Search for the cell housing the specified text and yield its (x, y) center coordinate. 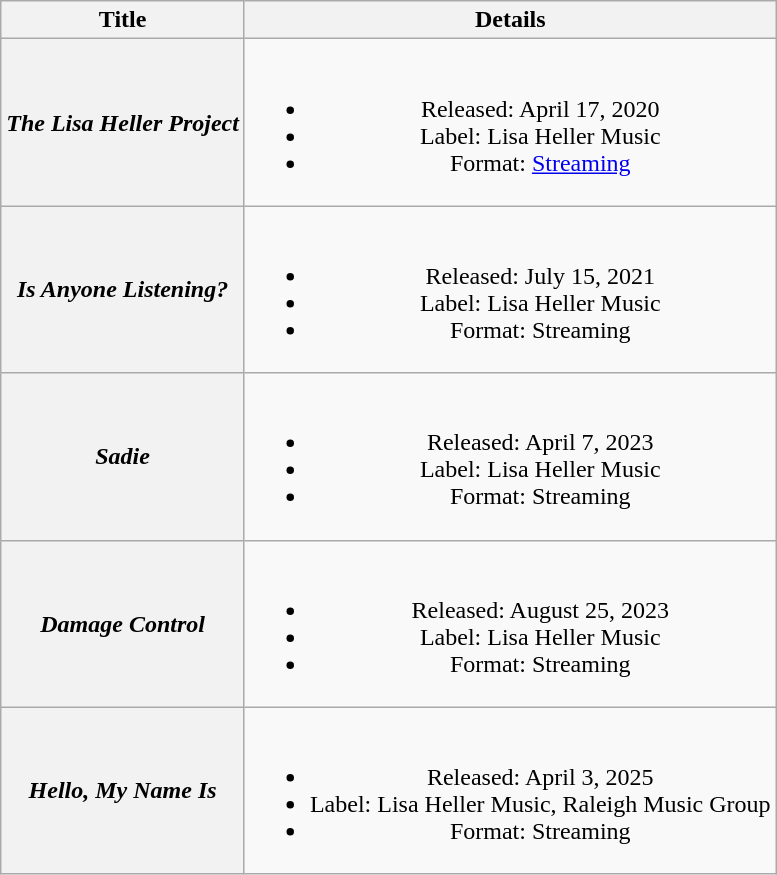
Sadie (123, 456)
The Lisa Heller Project (123, 122)
Damage Control (123, 624)
Released: August 25, 2023Label: Lisa Heller MusicFormat: Streaming (510, 624)
Released: April 7, 2023Label: Lisa Heller MusicFormat: Streaming (510, 456)
Is Anyone Listening? (123, 290)
Released: July 15, 2021Label: Lisa Heller MusicFormat: Streaming (510, 290)
Title (123, 20)
Details (510, 20)
Released: April 3, 2025Label: Lisa Heller Music, Raleigh Music GroupFormat: Streaming (510, 790)
Hello, My Name Is (123, 790)
Released: April 17, 2020Label: Lisa Heller MusicFormat: Streaming (510, 122)
